Pinpoint the cell where the given text exists, returning its [x, y] midpoint coordinate. 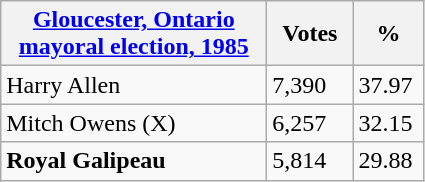
Votes [310, 34]
% [388, 34]
Gloucester, Ontario mayoral election, 1985 [134, 34]
Royal Galipeau [134, 161]
7,390 [310, 85]
5,814 [310, 161]
Harry Allen [134, 85]
6,257 [310, 123]
32.15 [388, 123]
Mitch Owens (X) [134, 123]
37.97 [388, 85]
29.88 [388, 161]
